Search for the cell housing the specified text and yield its [x, y] center coordinate. 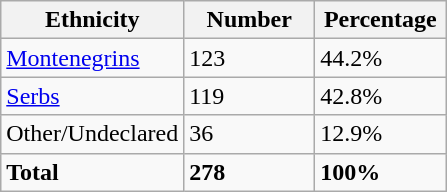
Percentage [380, 20]
44.2% [380, 58]
42.8% [380, 96]
Other/Undeclared [92, 134]
Serbs [92, 96]
36 [250, 134]
Total [92, 172]
100% [380, 172]
12.9% [380, 134]
Ethnicity [92, 20]
Number [250, 20]
278 [250, 172]
119 [250, 96]
123 [250, 58]
Montenegrins [92, 58]
